Find where the given text appears and provide that cell's center as [x, y] coordinate. 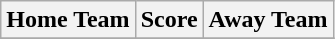
Away Team [268, 20]
Home Team [68, 20]
Score [169, 20]
